Return [x, y] of the center of cell containing provided text 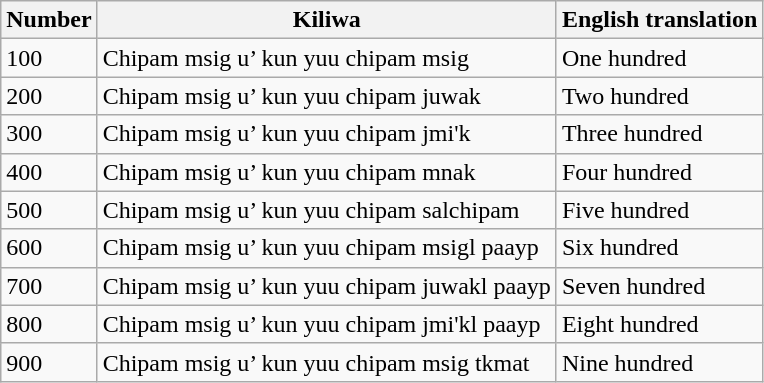
Five hundred [659, 210]
Chipam msig u’ kun yuu chipam msig tkmat [326, 362]
600 [49, 248]
Eight hundred [659, 324]
Chipam msig u’ kun yuu chipam jmi'kl paayp [326, 324]
800 [49, 324]
700 [49, 286]
Number [49, 20]
Nine hundred [659, 362]
Chipam msig u’ kun yuu chipam salchipam [326, 210]
Kiliwa [326, 20]
200 [49, 96]
Chipam msig u’ kun yuu chipam mnak [326, 172]
English translation [659, 20]
Chipam msig u’ kun yuu chipam juwakl paayp [326, 286]
Four hundred [659, 172]
100 [49, 58]
500 [49, 210]
Chipam msig u’ kun yuu chipam msig [326, 58]
Six hundred [659, 248]
300 [49, 134]
Seven hundred [659, 286]
Chipam msig u’ kun yuu chipam juwak [326, 96]
900 [49, 362]
One hundred [659, 58]
Chipam msig u’ kun yuu chipam jmi'k [326, 134]
Chipam msig u’ kun yuu chipam msigl paayp [326, 248]
Three hundred [659, 134]
Two hundred [659, 96]
400 [49, 172]
